Detect which cell encompasses the target text, then output its [X, Y] center coordinate. 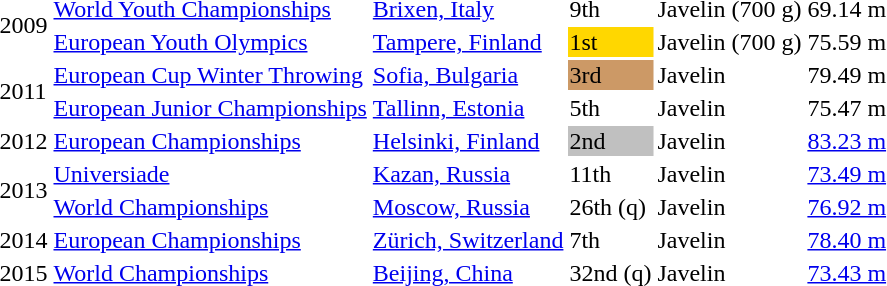
1st [610, 42]
Tallinn, Estonia [468, 108]
European Cup Winter Throwing [210, 75]
11th [610, 174]
26th (q) [610, 207]
Zürich, Switzerland [468, 240]
Universiade [210, 174]
7th [610, 240]
5th [610, 108]
Moscow, Russia [468, 207]
European Junior Championships [210, 108]
Kazan, Russia [468, 174]
Tampere, Finland [468, 42]
Helsinki, Finland [468, 141]
3rd [610, 75]
Sofia, Bulgaria [468, 75]
2nd [610, 141]
Javelin (700 g) [730, 42]
World Championships [210, 207]
European Youth Olympics [210, 42]
